Provide the (x, y) coordinate of the cell's center where the given text is located.  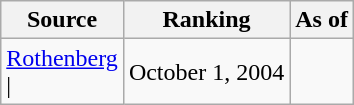
Source (62, 20)
Ranking (206, 20)
Rothenberg| (62, 72)
As of (322, 20)
October 1, 2004 (206, 72)
